From the cell containing the given text, extract its center point as [X, Y] coordinate. 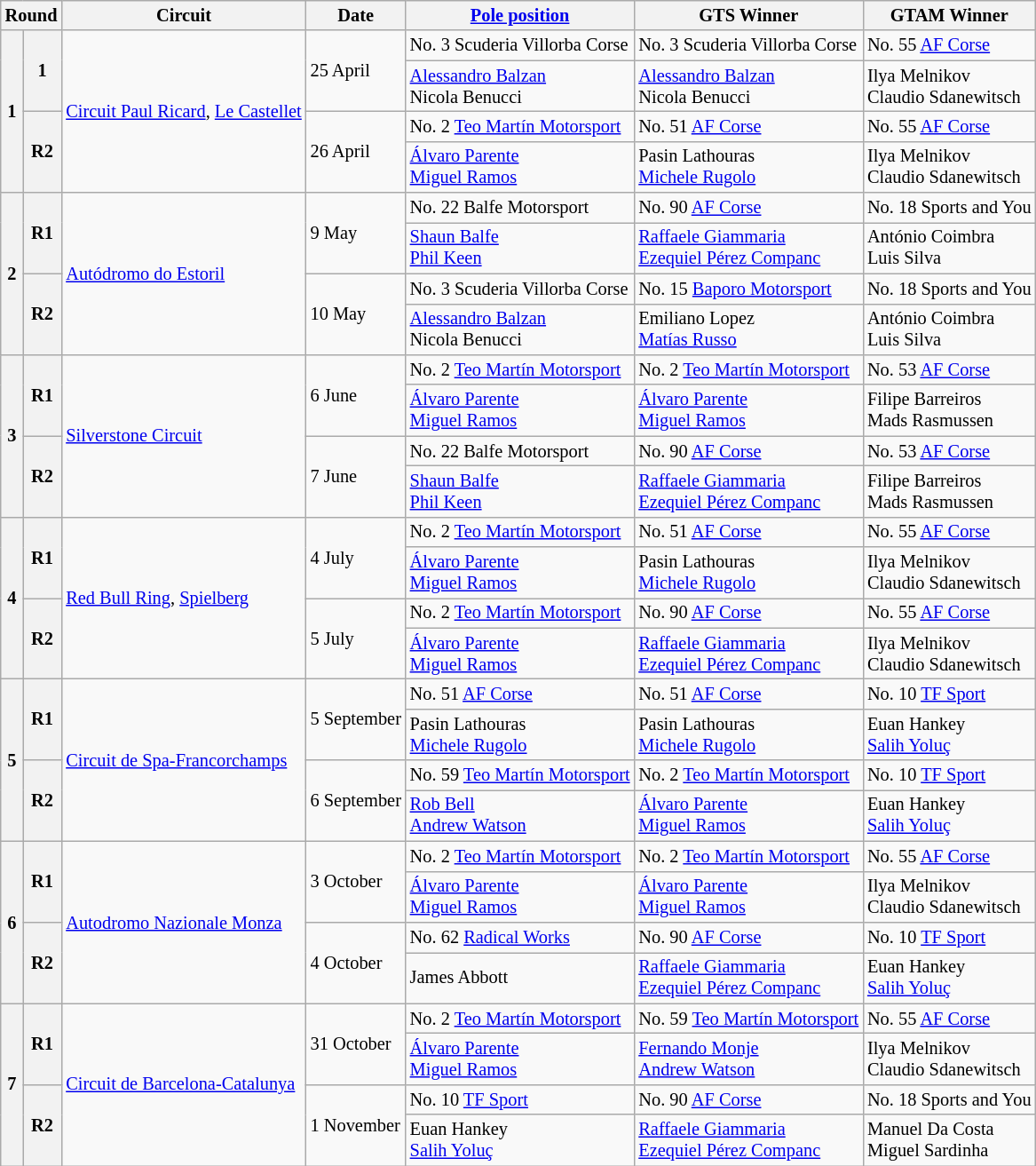
6 [12, 922]
Silverstone Circuit [183, 435]
3 October [356, 881]
Rob Bell Andrew Watson [520, 815]
5 [12, 760]
Fernando Monje Andrew Watson [748, 1059]
Manuel Da Costa Miguel Sardinha [949, 1140]
25 April [356, 71]
Circuit de Spa-Francorchamps [183, 760]
Circuit de Barcelona-Catalunya [183, 1085]
4 October [356, 963]
7 June [356, 476]
5 September [356, 719]
Round [32, 15]
Red Bull Ring, Spielberg [183, 599]
26 April [356, 151]
4 [12, 599]
No. 62 Radical Works [520, 937]
James Abbott [520, 978]
4 July [356, 558]
No. 15 Baporo Motorsport [748, 289]
Circuit [183, 15]
Emiliano Lopez Matías Russo [748, 329]
7 [12, 1085]
6 June [356, 394]
5 July [356, 638]
Autódromo do Estoril [183, 274]
Pole position [520, 15]
1 November [356, 1124]
10 May [356, 314]
Autodromo Nazionale Monza [183, 922]
2 [12, 274]
31 October [356, 1044]
Date [356, 15]
Circuit Paul Ricard, Le Castellet [183, 112]
GTS Winner [748, 15]
6 September [356, 801]
GTAM Winner [949, 15]
9 May [356, 233]
3 [12, 435]
